Extract the [X, Y] coordinate from the center of the cell holding the provided text.  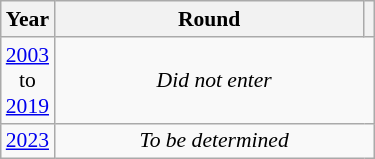
Year [28, 19]
To be determined [214, 141]
Round [209, 19]
2023 [28, 141]
Did not enter [214, 80]
2003to2019 [28, 80]
